Output the (X, Y) coordinate of the center of the cell containing the given text.  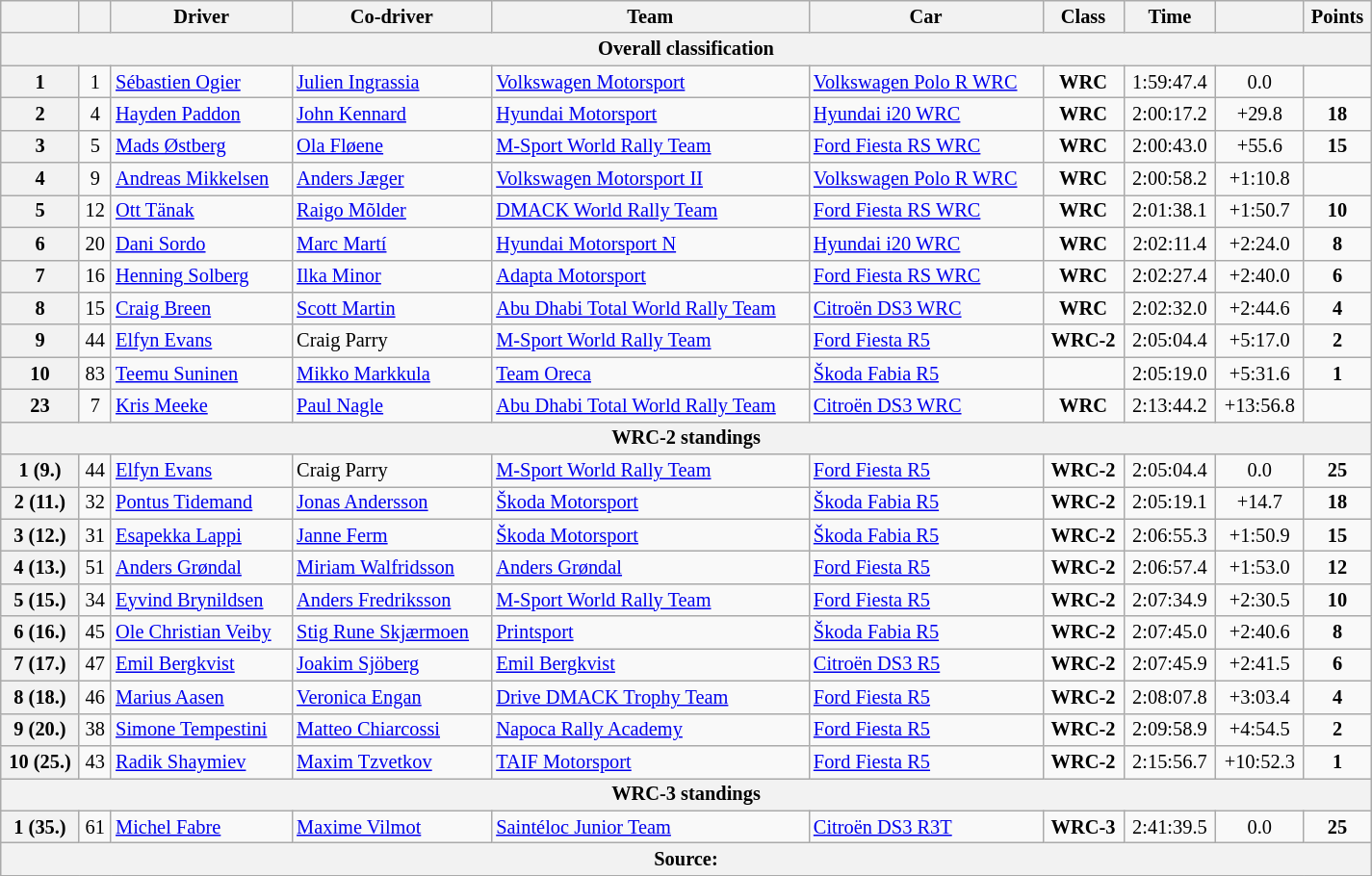
+2:41.5 (1259, 664)
Ola Fløene (391, 146)
1 (9.) (40, 471)
32 (94, 502)
2:06:55.3 (1170, 535)
WRC-3 standings (686, 794)
7 (17.) (40, 664)
2 (11.) (40, 502)
Matteo Chiarcossi (391, 730)
Simone Tempestini (201, 730)
Radik Shaymiev (201, 761)
Marius Aasen (201, 697)
+14.7 (1259, 502)
Volkswagen Motorsport (650, 82)
TAIF Motorsport (650, 761)
John Kennard (391, 114)
Mads Østberg (201, 146)
46 (94, 697)
20 (94, 244)
34 (94, 600)
+29.8 (1259, 114)
5 (15.) (40, 600)
Source: (686, 859)
Team Oreca (650, 374)
23 (40, 405)
3 (12.) (40, 535)
+5:17.0 (1259, 341)
2:05:19.0 (1170, 374)
+2:44.6 (1259, 308)
2:00:17.2 (1170, 114)
Ott Tänak (201, 211)
Janne Ferm (391, 535)
+5:31.6 (1259, 374)
6 (16.) (40, 632)
+1:53.0 (1259, 567)
Saintéloc Junior Team (650, 827)
Marc Martí (391, 244)
Maxime Vilmot (391, 827)
2:02:32.0 (1170, 308)
+1:50.9 (1259, 535)
Stig Rune Skjærmoen (391, 632)
+55.6 (1259, 146)
Kris Meeke (201, 405)
2:05:19.1 (1170, 502)
Adapta Motorsport (650, 276)
9 (20.) (40, 730)
Overall classification (686, 49)
2:02:27.4 (1170, 276)
Citroën DS3 R3T (926, 827)
2:07:45.9 (1170, 664)
DMACK World Rally Team (650, 211)
Joakim Sjöberg (391, 664)
Team (650, 16)
Andreas Mikkelsen (201, 179)
+10:52.3 (1259, 761)
4 (13.) (40, 567)
Anders Jæger (391, 179)
Paul Nagle (391, 405)
Drive DMACK Trophy Team (650, 697)
Raigo Mõlder (391, 211)
2:00:43.0 (1170, 146)
Veronica Engan (391, 697)
38 (94, 730)
Anders Fredriksson (391, 600)
Hayden Paddon (201, 114)
Esapekka Lappi (201, 535)
2:02:11.4 (1170, 244)
3 (40, 146)
61 (94, 827)
+13:56.8 (1259, 405)
+2:40.6 (1259, 632)
2:06:57.4 (1170, 567)
Mikko Markkula (391, 374)
Teemu Suninen (201, 374)
1 (35.) (40, 827)
Ole Christian Veiby (201, 632)
Points (1337, 16)
Driver (201, 16)
Volkswagen Motorsport II (650, 179)
Printsport (650, 632)
51 (94, 567)
+4:54.5 (1259, 730)
2:01:38.1 (1170, 211)
Pontus Tidemand (201, 502)
+1:50.7 (1259, 211)
Citroën DS3 R5 (926, 664)
31 (94, 535)
Eyvind Brynildsen (201, 600)
Hyundai Motorsport (650, 114)
1:59:47.4 (1170, 82)
Napoca Rally Academy (650, 730)
Sébastien Ogier (201, 82)
2:07:45.0 (1170, 632)
45 (94, 632)
2:15:56.7 (1170, 761)
Craig Breen (201, 308)
Time (1170, 16)
+1:10.8 (1259, 179)
Dani Sordo (201, 244)
Jonas Andersson (391, 502)
2:41:39.5 (1170, 827)
+2:24.0 (1259, 244)
WRC-2 standings (686, 438)
Miriam Walfridsson (391, 567)
Julien Ingrassia (391, 82)
Co-driver (391, 16)
83 (94, 374)
47 (94, 664)
Ilka Minor (391, 276)
Scott Martin (391, 308)
Henning Solberg (201, 276)
2:08:07.8 (1170, 697)
43 (94, 761)
16 (94, 276)
Class (1083, 16)
8 (18.) (40, 697)
Car (926, 16)
2:13:44.2 (1170, 405)
+2:30.5 (1259, 600)
Maxim Tzvetkov (391, 761)
10 (25.) (40, 761)
Michel Fabre (201, 827)
2:07:34.9 (1170, 600)
+3:03.4 (1259, 697)
Hyundai Motorsport N (650, 244)
WRC-3 (1083, 827)
2:09:58.9 (1170, 730)
+2:40.0 (1259, 276)
2:00:58.2 (1170, 179)
